For the text-containing cell, return its midpoint in (X, Y) coordinate format. 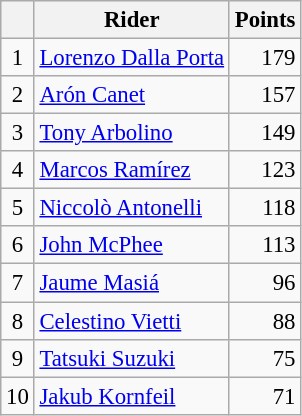
Lorenzo Dalla Porta (132, 58)
96 (264, 283)
157 (264, 95)
6 (18, 245)
Rider (132, 20)
71 (264, 396)
113 (264, 245)
123 (264, 170)
8 (18, 321)
118 (264, 208)
Celestino Vietti (132, 321)
Jakub Kornfeil (132, 396)
179 (264, 58)
2 (18, 95)
Arón Canet (132, 95)
75 (264, 358)
5 (18, 208)
10 (18, 396)
1 (18, 58)
4 (18, 170)
John McPhee (132, 245)
9 (18, 358)
149 (264, 133)
Tony Arbolino (132, 133)
Tatsuki Suzuki (132, 358)
Marcos Ramírez (132, 170)
7 (18, 283)
Niccolò Antonelli (132, 208)
Points (264, 20)
Jaume Masiá (132, 283)
3 (18, 133)
88 (264, 321)
